Identify which cell holds the provided text, then report its [x, y] central coordinate. 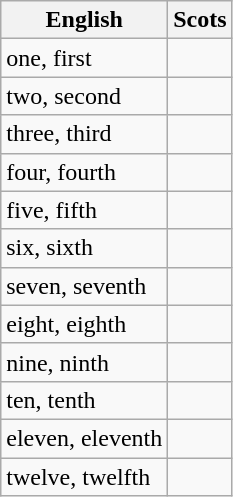
eight, eighth [84, 324]
nine, ninth [84, 362]
seven, seventh [84, 286]
six, sixth [84, 248]
English [84, 20]
ten, tenth [84, 400]
eleven, eleventh [84, 438]
twelve, twelfth [84, 477]
four, fourth [84, 172]
one, first [84, 58]
five, fifth [84, 210]
three, third [84, 134]
Scots [200, 20]
two, second [84, 96]
